Return (x, y) of the center of cell containing provided text 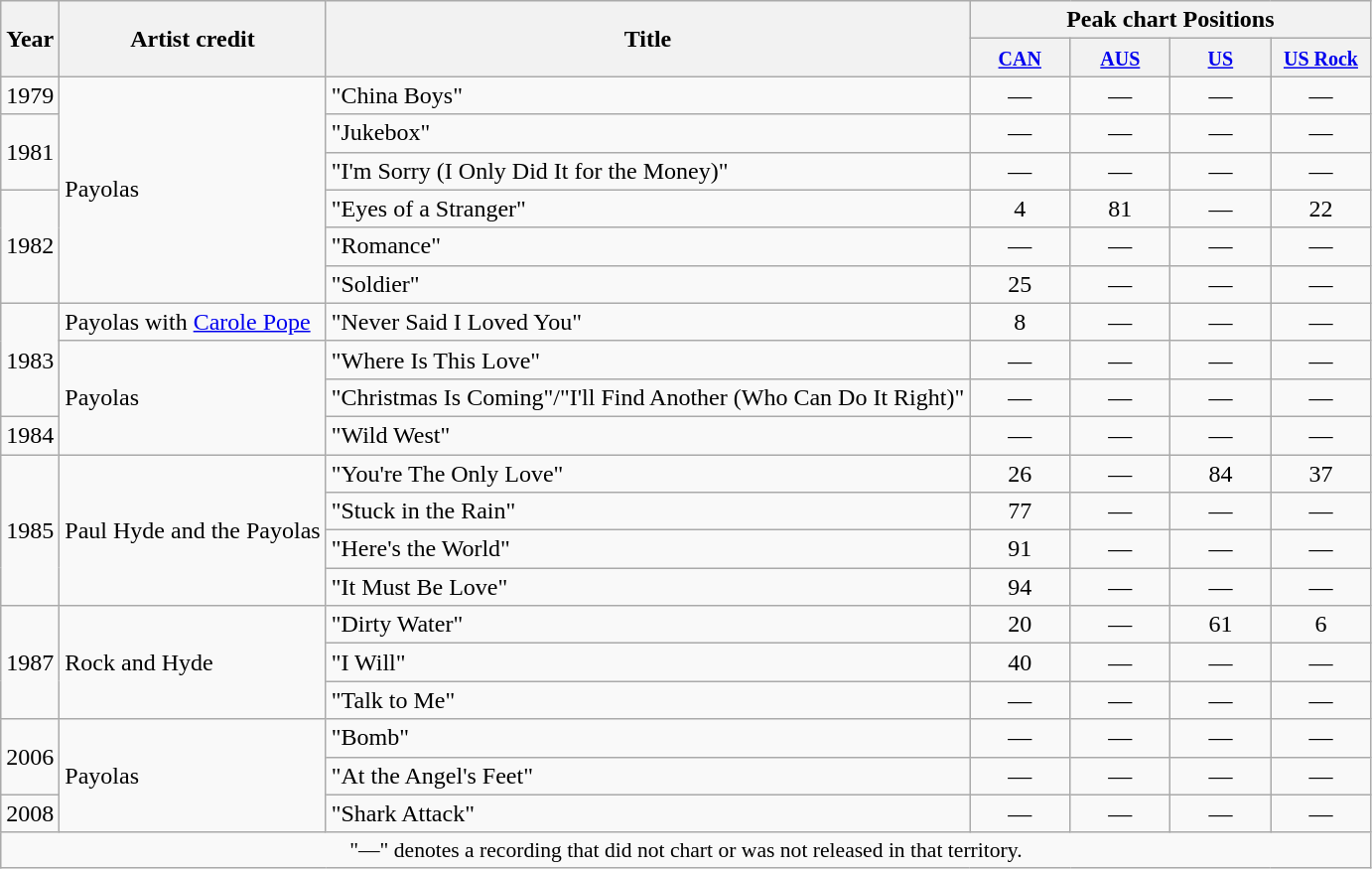
Artist credit (193, 39)
81 (1120, 209)
"Here's the World" (647, 549)
40 (1021, 662)
1981 (30, 152)
1983 (30, 360)
2008 (30, 813)
1985 (30, 530)
20 (1021, 625)
Paul Hyde and the Payolas (193, 530)
Year (30, 39)
"Jukebox" (647, 133)
25 (1021, 284)
"Bomb" (647, 738)
"Soldier" (647, 284)
"Dirty Water" (647, 625)
94 (1021, 587)
Rock and Hyde (193, 662)
22 (1320, 209)
"Romance" (647, 246)
"It Must Be Love" (647, 587)
1982 (30, 246)
Payolas with Carole Pope (193, 322)
"Shark Attack" (647, 813)
"China Boys" (647, 95)
1984 (30, 435)
"Christmas Is Coming"/"I'll Find Another (Who Can Do It Right)" (647, 397)
"Never Said I Loved You" (647, 322)
US Rock (1320, 58)
Peak chart Positions (1170, 20)
4 (1021, 209)
37 (1320, 474)
"Where Is This Love" (647, 360)
CAN (1021, 58)
84 (1221, 474)
"Stuck in the Rain" (647, 511)
77 (1021, 511)
26 (1021, 474)
1987 (30, 662)
Title (647, 39)
91 (1021, 549)
2006 (30, 757)
61 (1221, 625)
"—" denotes a recording that did not chart or was not released in that territory. (686, 850)
"Eyes of a Stranger" (647, 209)
8 (1021, 322)
"At the Angel's Feet" (647, 776)
"I Will" (647, 662)
"I'm Sorry (I Only Did It for the Money)" (647, 171)
AUS (1120, 58)
"Wild West" (647, 435)
"You're The Only Love" (647, 474)
"Talk to Me" (647, 700)
6 (1320, 625)
1979 (30, 95)
US (1221, 58)
